Return the [X, Y] coordinate for the center point of the cell that contains the specified text.  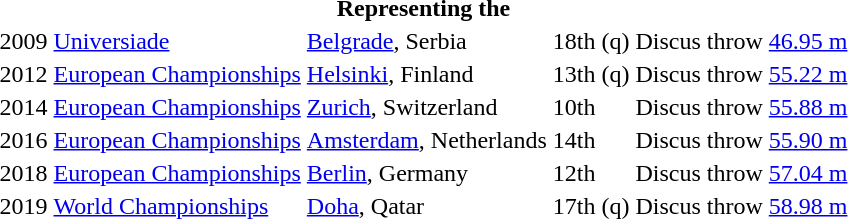
Belgrade, Serbia [426, 41]
Zurich, Switzerland [426, 107]
14th [591, 140]
Universiade [177, 41]
12th [591, 173]
Helsinki, Finland [426, 74]
Amsterdam, Netherlands [426, 140]
Berlin, Germany [426, 173]
18th (q) [591, 41]
10th [591, 107]
13th (q) [591, 74]
